Scan for the cell matching the given text and deliver its (X, Y) coordinate at center. 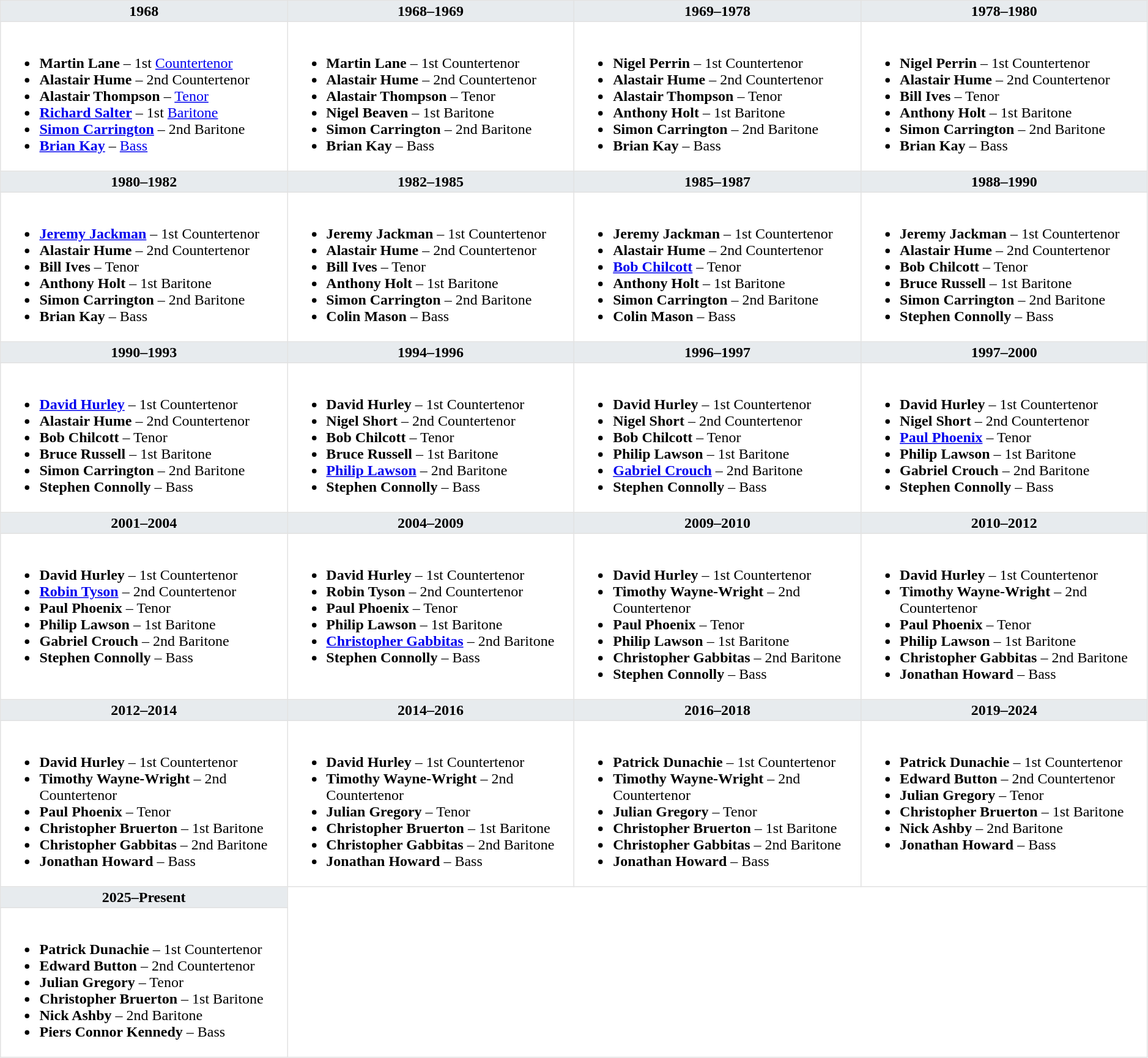
1988–1990 (1004, 182)
1982–1985 (431, 182)
1968 (144, 11)
2010–2012 (1004, 523)
2014–2016 (431, 710)
1990–1993 (144, 352)
2025–Present (144, 897)
2019–2024 (1004, 710)
1980–1982 (144, 182)
2004–2009 (431, 523)
1985–1987 (717, 182)
2001–2004 (144, 523)
1969–1978 (717, 11)
1997–2000 (1004, 352)
2009–2010 (717, 523)
1978–1980 (1004, 11)
2016–2018 (717, 710)
1996–1997 (717, 352)
2012–2014 (144, 710)
1968–1969 (431, 11)
1994–1996 (431, 352)
